From the cell containing the given text, extract its center point as [x, y] coordinate. 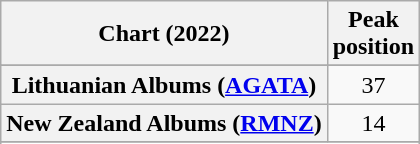
37 [373, 85]
Lithuanian Albums (AGATA) [164, 85]
14 [373, 123]
New Zealand Albums (RMNZ) [164, 123]
Chart (2022) [164, 34]
Peakposition [373, 34]
